For the text-containing cell, return its midpoint in (x, y) coordinate format. 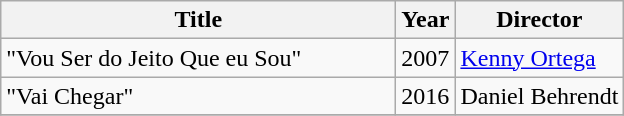
Year (426, 20)
2016 (426, 96)
Title (198, 20)
Director (540, 20)
2007 (426, 58)
"Vou Ser do Jeito Que eu Sou" (198, 58)
Daniel Behrendt (540, 96)
Kenny Ortega (540, 58)
"Vai Chegar" (198, 96)
